Return the [x, y] coordinate for the center point of the cell that contains the specified text.  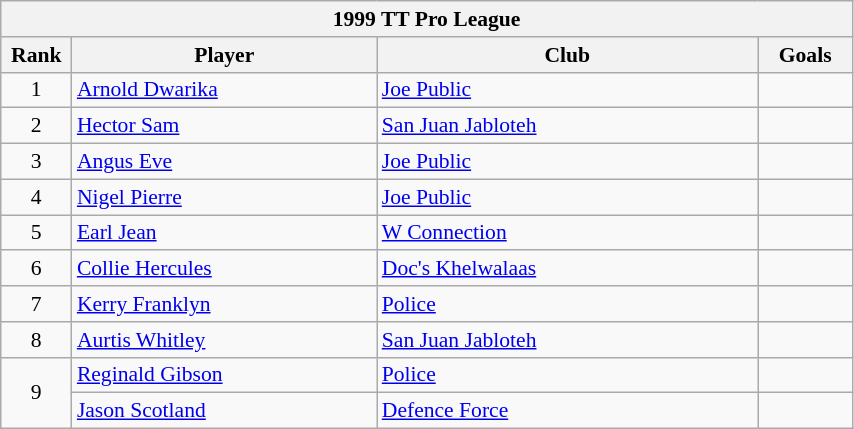
Goals [806, 55]
8 [36, 340]
Jason Scotland [224, 411]
Kerry Franklyn [224, 304]
Nigel Pierre [224, 197]
Angus Eve [224, 162]
2 [36, 126]
Arnold Dwarika [224, 90]
1999 TT Pro League [427, 19]
Rank [36, 55]
Hector Sam [224, 126]
W Connection [568, 233]
Club [568, 55]
4 [36, 197]
Earl Jean [224, 233]
Player [224, 55]
Aurtis Whitley [224, 340]
Doc's Khelwalaas [568, 269]
Defence Force [568, 411]
9 [36, 392]
Collie Hercules [224, 269]
5 [36, 233]
1 [36, 90]
3 [36, 162]
Reginald Gibson [224, 375]
7 [36, 304]
6 [36, 269]
